Scan for the cell matching the given text and deliver its (X, Y) coordinate at center. 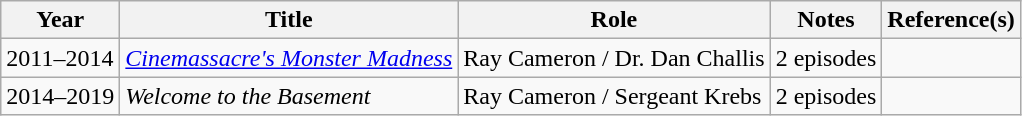
Year (60, 20)
Ray Cameron / Dr. Dan Challis (614, 58)
Ray Cameron / Sergeant Krebs (614, 96)
Cinemassacre's Monster Madness (289, 58)
Reference(s) (952, 20)
Title (289, 20)
Notes (826, 20)
2014–2019 (60, 96)
Role (614, 20)
Welcome to the Basement (289, 96)
2011–2014 (60, 58)
